Output the [x, y] coordinate of the center of the cell containing the given text.  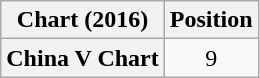
Position [211, 20]
China V Chart [83, 58]
9 [211, 58]
Chart (2016) [83, 20]
